Return the [X, Y] coordinate for the center point of the cell that contains the specified text.  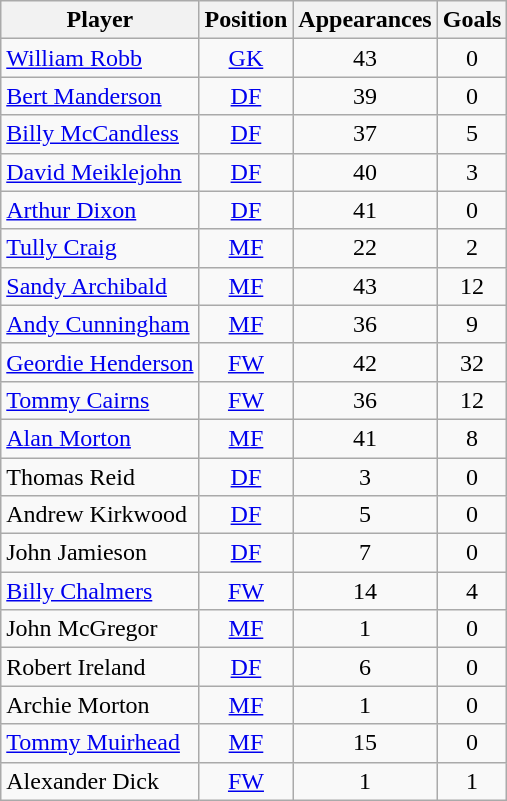
2 [472, 248]
Andrew Kirkwood [100, 515]
Billy Chalmers [100, 591]
John Jamieson [100, 553]
Arthur Dixon [100, 210]
39 [365, 96]
Tommy Cairns [100, 400]
15 [365, 743]
6 [365, 667]
Billy McCandless [100, 134]
Alan Morton [100, 438]
Robert Ireland [100, 667]
7 [365, 553]
William Robb [100, 58]
Thomas Reid [100, 477]
42 [365, 362]
Tully Craig [100, 248]
22 [365, 248]
40 [365, 172]
GK [246, 58]
Tommy Muirhead [100, 743]
Goals [472, 20]
John McGregor [100, 629]
David Meiklejohn [100, 172]
Position [246, 20]
Player [100, 20]
Andy Cunningham [100, 324]
4 [472, 591]
Geordie Henderson [100, 362]
Alexander Dick [100, 781]
Archie Morton [100, 705]
Sandy Archibald [100, 286]
9 [472, 324]
Appearances [365, 20]
14 [365, 591]
8 [472, 438]
37 [365, 134]
32 [472, 362]
Bert Manderson [100, 96]
